Scan for the cell matching the given text and deliver its (x, y) coordinate at center. 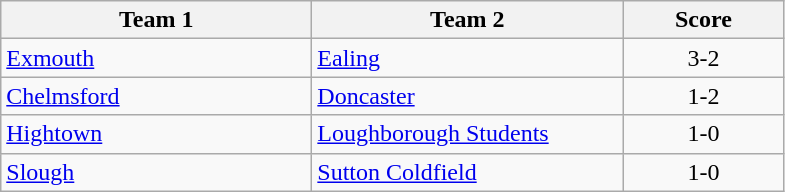
Chelmsford (156, 96)
Loughborough Students (468, 134)
Slough (156, 172)
Hightown (156, 134)
Doncaster (468, 96)
1-2 (704, 96)
3-2 (704, 58)
Team 1 (156, 20)
Ealing (468, 58)
Sutton Coldfield (468, 172)
Score (704, 20)
Team 2 (468, 20)
Exmouth (156, 58)
